Locate the cell with the specified text and output its [X, Y] center coordinate. 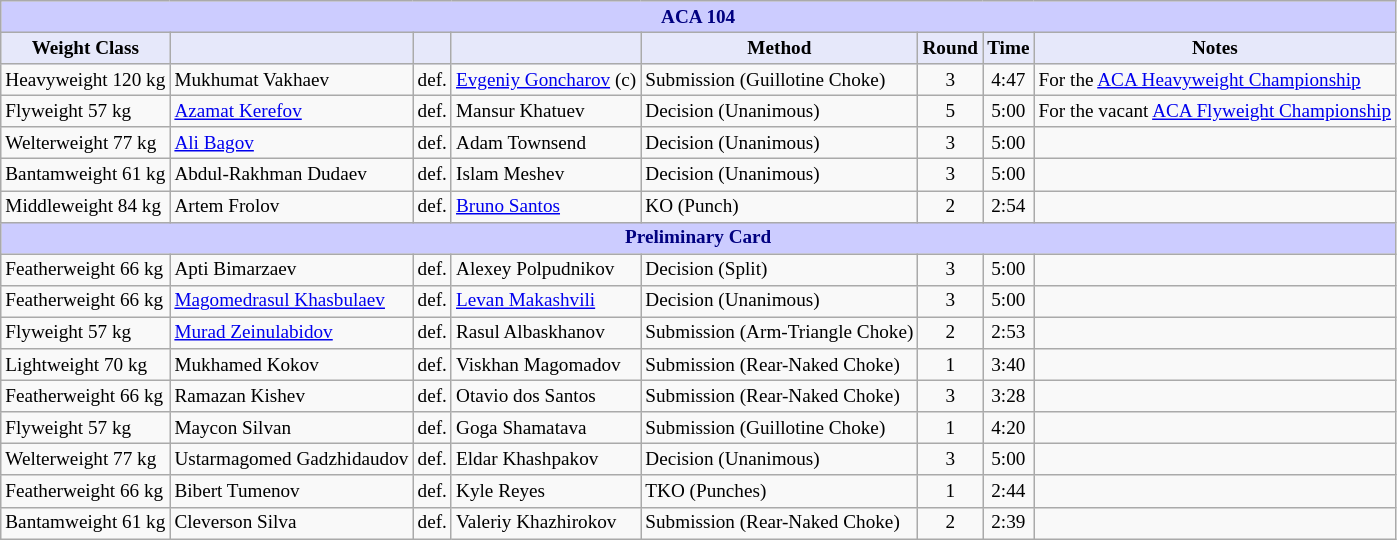
KO (Punch) [780, 206]
TKO (Punches) [780, 491]
Maycon Silvan [292, 428]
For the vacant ACA Flyweight Championship [1215, 111]
Ustarmagomed Gadzhidaudov [292, 460]
Submission (Arm-Triangle Choke) [780, 333]
Lightweight 70 kg [86, 365]
Evgeniy Goncharov (c) [546, 80]
For the ACA Heavyweight Championship [1215, 80]
Artem Frolov [292, 206]
4:47 [1008, 80]
Valeriy Khazhirokov [546, 523]
Levan Makashvili [546, 301]
Ramazan Kishev [292, 396]
Notes [1215, 48]
Eldar Khashpakov [546, 460]
Weight Class [86, 48]
Heavyweight 120 kg [86, 80]
Method [780, 48]
ACA 104 [698, 17]
Goga Shamatava [546, 428]
Apti Bimarzaev [292, 270]
Viskhan Magomadov [546, 365]
4:20 [1008, 428]
2:54 [1008, 206]
Mansur Khatuev [546, 111]
Islam Meshev [546, 175]
Rasul Albaskhanov [546, 333]
Mukhamed Kokov [292, 365]
Ali Bagov [292, 143]
3:40 [1008, 365]
2:44 [1008, 491]
Decision (Split) [780, 270]
Azamat Kerefov [292, 111]
Magomedrasul Khasbulaev [292, 301]
Adam Townsend [546, 143]
Bibert Tumenov [292, 491]
2:39 [1008, 523]
Murad Zeinulabidov [292, 333]
Middleweight 84 kg [86, 206]
Alexey Polpudnikov [546, 270]
Mukhumat Vakhaev [292, 80]
Cleverson Silva [292, 523]
Time [1008, 48]
Bruno Santos [546, 206]
Round [950, 48]
Otavio dos Santos [546, 396]
Preliminary Card [698, 238]
2:53 [1008, 333]
5 [950, 111]
3:28 [1008, 396]
Abdul-Rakhman Dudaev [292, 175]
Kyle Reyes [546, 491]
